Detect which cell encompasses the target text, then output its (X, Y) center coordinate. 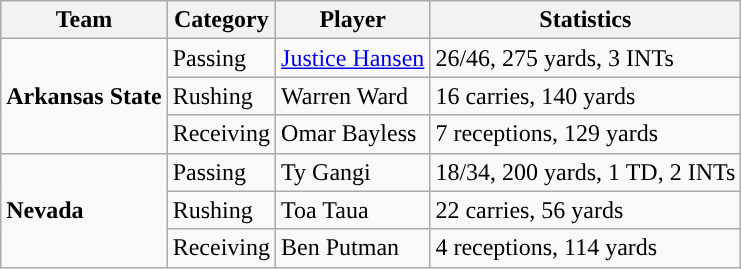
Toa Taua (353, 210)
7 receptions, 129 yards (586, 134)
22 carries, 56 yards (586, 210)
Statistics (586, 20)
Player (353, 20)
Ty Gangi (353, 172)
16 carries, 140 yards (586, 96)
Nevada (84, 210)
26/46, 275 yards, 3 INTs (586, 58)
Ben Putman (353, 248)
Warren Ward (353, 96)
Team (84, 20)
Justice Hansen (353, 58)
18/34, 200 yards, 1 TD, 2 INTs (586, 172)
Category (221, 20)
Arkansas State (84, 96)
Omar Bayless (353, 134)
4 receptions, 114 yards (586, 248)
